From the cell containing the given text, extract its center point as (x, y) coordinate. 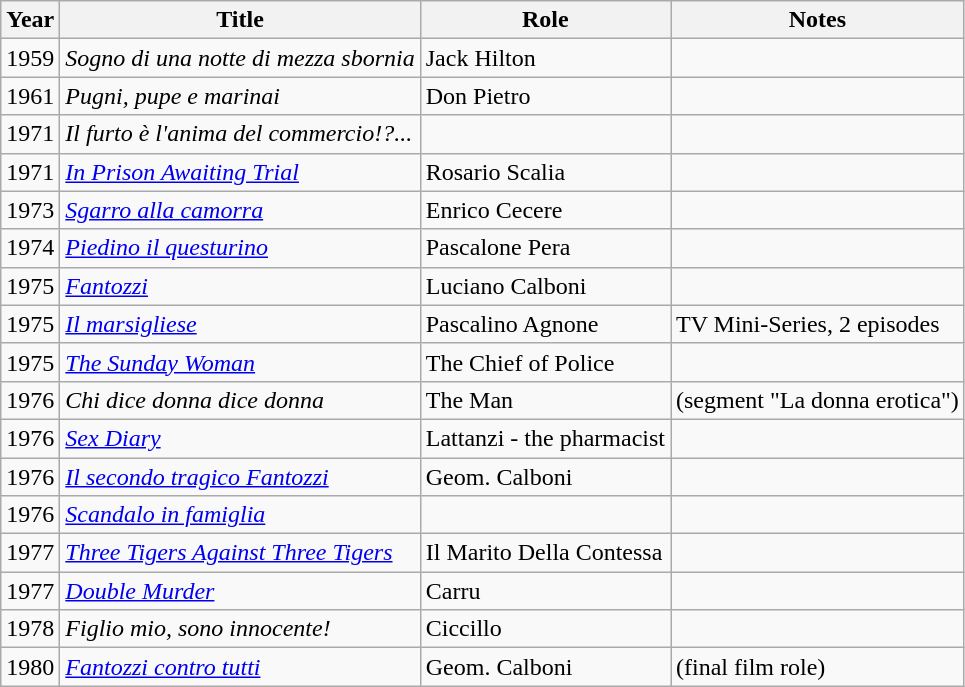
Notes (817, 20)
TV Mini-Series, 2 episodes (817, 324)
Carru (545, 591)
Sgarro alla camorra (240, 210)
(segment "La donna erotica") (817, 400)
The Man (545, 400)
1973 (30, 210)
Il Marito Della Contessa (545, 553)
1980 (30, 667)
(final film role) (817, 667)
Il furto è l'anima del commercio!?... (240, 134)
Jack Hilton (545, 58)
Year (30, 20)
Fantozzi contro tutti (240, 667)
Il secondo tragico Fantozzi (240, 477)
Fantozzi (240, 286)
Piedino il questurino (240, 248)
Ciccillo (545, 629)
Scandalo in famiglia (240, 515)
1978 (30, 629)
1974 (30, 248)
Chi dice donna dice donna (240, 400)
Title (240, 20)
Pugni, pupe e marinai (240, 96)
Don Pietro (545, 96)
Enrico Cecere (545, 210)
Sogno di una notte di mezza sbornia (240, 58)
Il marsigliese (240, 324)
Figlio mio, sono innocente! (240, 629)
In Prison Awaiting Trial (240, 172)
The Sunday Woman (240, 362)
Pascalino Agnone (545, 324)
Rosario Scalia (545, 172)
1961 (30, 96)
The Chief of Police (545, 362)
Sex Diary (240, 438)
Three Tigers Against Three Tigers (240, 553)
Role (545, 20)
Lattanzi - the pharmacist (545, 438)
Pascalone Pera (545, 248)
Luciano Calboni (545, 286)
Double Murder (240, 591)
1959 (30, 58)
